Detect which cell encompasses the target text, then output its (x, y) center coordinate. 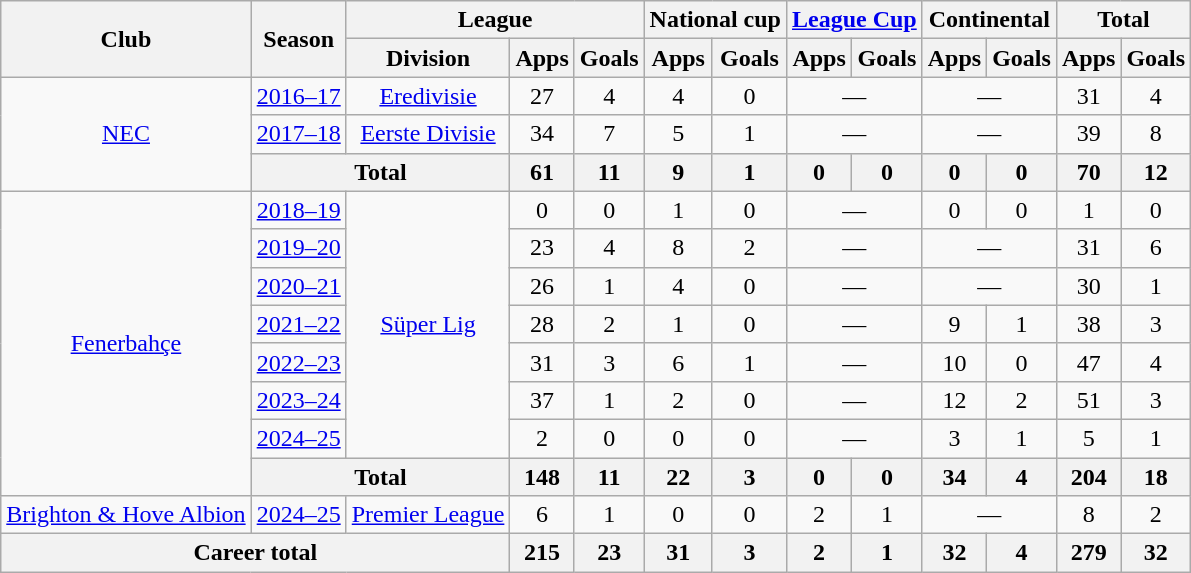
22 (678, 477)
7 (609, 134)
27 (542, 96)
47 (1088, 362)
Club (126, 39)
NEC (126, 134)
2017–18 (298, 134)
Eredivisie (428, 96)
Career total (256, 553)
2021–22 (298, 324)
Brighton & Hove Albion (126, 515)
National cup (715, 20)
2016–17 (298, 96)
61 (542, 172)
204 (1088, 477)
Süper Lig (428, 324)
148 (542, 477)
18 (1156, 477)
2019–20 (298, 248)
10 (954, 362)
Fenerbahçe (126, 343)
Premier League (428, 515)
39 (1088, 134)
26 (542, 286)
League (495, 20)
38 (1088, 324)
30 (1088, 286)
League Cup (854, 20)
279 (1088, 553)
51 (1088, 400)
37 (542, 400)
2022–23 (298, 362)
70 (1088, 172)
Division (428, 58)
Continental (989, 20)
2018–19 (298, 210)
2020–21 (298, 286)
Season (298, 39)
Eerste Divisie (428, 134)
2023–24 (298, 400)
28 (542, 324)
215 (542, 553)
